From the cell containing the given text, extract its center point as [x, y] coordinate. 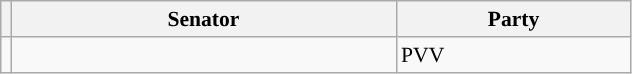
PVV [514, 55]
Senator [204, 19]
Party [514, 19]
